Capture the cell that displays the provided text and extract its (X, Y) central coordinate. 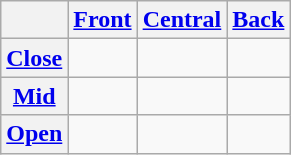
Central (182, 20)
Close (34, 58)
Back (258, 20)
Mid (34, 96)
Open (34, 134)
Front (102, 20)
